Extract the (X, Y) coordinate from the center of the cell holding the provided text.  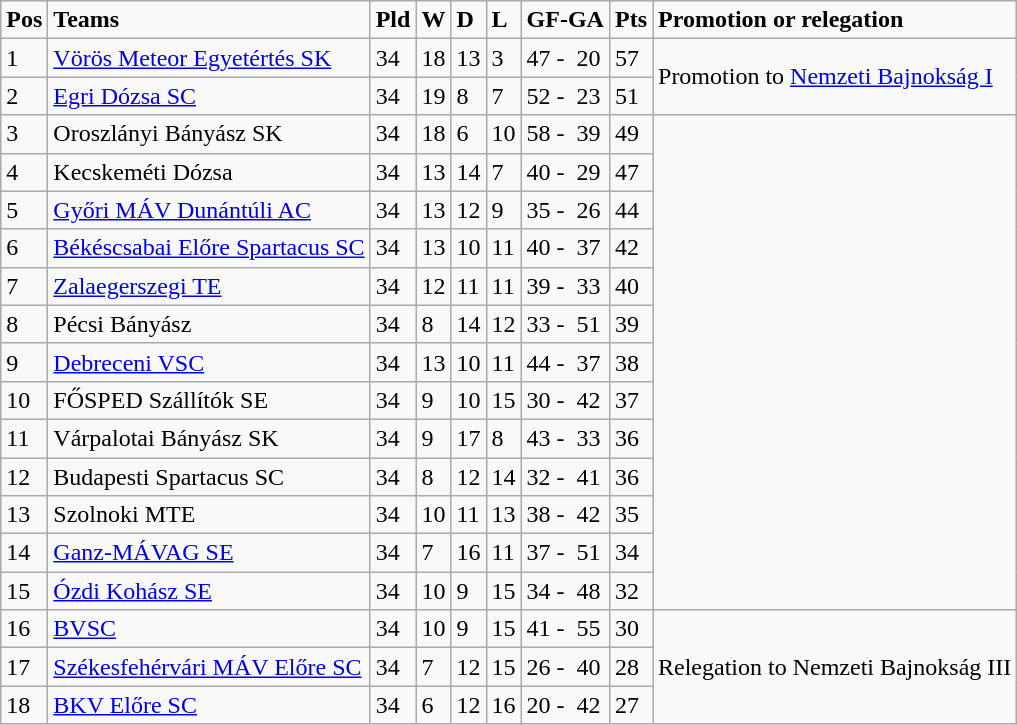
BVSC (209, 629)
38 (630, 362)
Ganz-MÁVAG SE (209, 553)
BKV Előre SC (209, 705)
Ózdi Kohász SE (209, 591)
37 (630, 400)
FŐSPED Szállítók SE (209, 400)
28 (630, 667)
40 - 37 (565, 248)
26 - 40 (565, 667)
41 - 55 (565, 629)
Budapesti Spartacus SC (209, 477)
GF-GA (565, 20)
19 (434, 96)
W (434, 20)
33 - 51 (565, 324)
49 (630, 134)
35 - 26 (565, 210)
47 (630, 172)
Teams (209, 20)
30 - 42 (565, 400)
47 - 20 (565, 58)
Pts (630, 20)
51 (630, 96)
30 (630, 629)
Oroszlányi Bányász SK (209, 134)
44 - 37 (565, 362)
Várpalotai Bányász SK (209, 438)
34 - 48 (565, 591)
Kecskeméti Dózsa (209, 172)
Vörös Meteor Egyetértés SK (209, 58)
43 - 33 (565, 438)
Szolnoki MTE (209, 515)
38 - 42 (565, 515)
58 - 39 (565, 134)
40 (630, 286)
39 (630, 324)
Debreceni VSC (209, 362)
4 (24, 172)
37 - 51 (565, 553)
1 (24, 58)
44 (630, 210)
Promotion or relegation (834, 20)
Pos (24, 20)
40 - 29 (565, 172)
27 (630, 705)
Pécsi Bányász (209, 324)
32 - 41 (565, 477)
Zalaegerszegi TE (209, 286)
35 (630, 515)
Promotion to Nemzeti Bajnokság I (834, 77)
Relegation to Nemzeti Bajnokság III (834, 667)
Székesfehérvári MÁV Előre SC (209, 667)
5 (24, 210)
52 - 23 (565, 96)
L (504, 20)
32 (630, 591)
39 - 33 (565, 286)
20 - 42 (565, 705)
57 (630, 58)
Békéscsabai Előre Spartacus SC (209, 248)
Pld (393, 20)
Győri MÁV Dunántúli AC (209, 210)
42 (630, 248)
2 (24, 96)
Egri Dózsa SC (209, 96)
D (468, 20)
